Determine the (X, Y) coordinate at the center of the cell enclosing the given text.  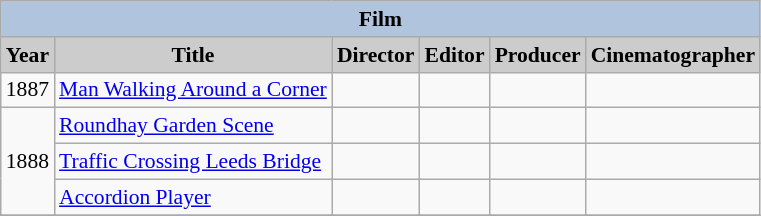
Producer (538, 55)
Year (28, 55)
1888 (28, 162)
1887 (28, 90)
Title (193, 55)
Accordion Player (193, 197)
Director (376, 55)
Editor (454, 55)
Film (380, 19)
Man Walking Around a Corner (193, 90)
Traffic Crossing Leeds Bridge (193, 162)
Cinematographer (673, 55)
Roundhay Garden Scene (193, 126)
